Capture the cell that displays the provided text and extract its (X, Y) central coordinate. 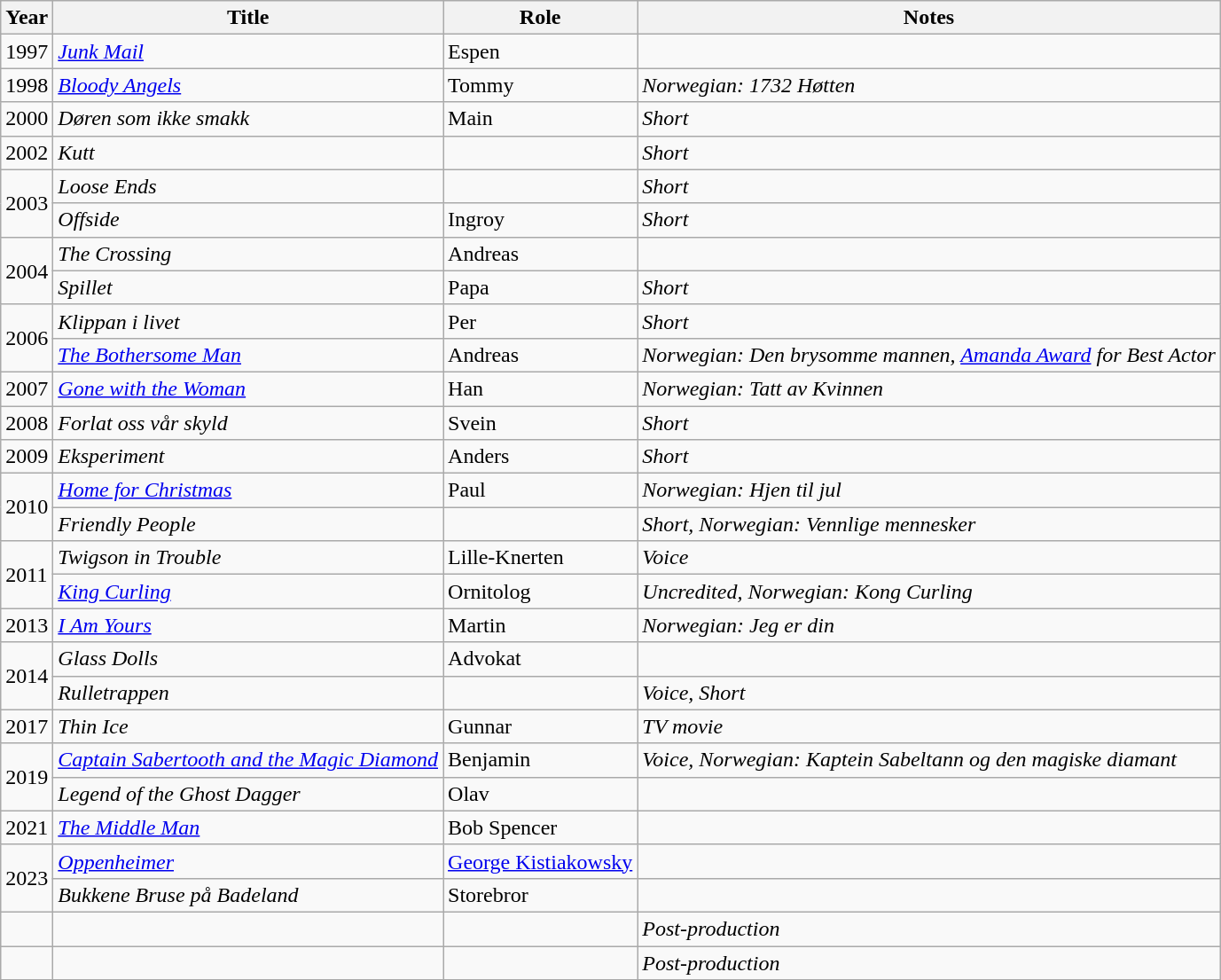
Oppenheimer (248, 861)
Klippan i livet (248, 321)
2013 (27, 625)
The Bothersome Man (248, 355)
2021 (27, 827)
Advokat (541, 659)
George Kistiakowsky (541, 861)
Voice (929, 558)
2000 (27, 119)
Short, Norwegian: Vennlige mennesker (929, 524)
Døren som ikke smakk (248, 119)
Paul (541, 490)
Kutt (248, 153)
Spillet (248, 287)
Glass Dolls (248, 659)
2010 (27, 507)
Rulletrappen (248, 693)
2003 (27, 203)
Junk Mail (248, 51)
Eksperiment (248, 457)
Year (27, 18)
Friendly People (248, 524)
2007 (27, 388)
Benjamin (541, 760)
Han (541, 388)
2008 (27, 423)
Ornitolog (541, 592)
2017 (27, 726)
Role (541, 18)
Uncredited, Norwegian: Kong Curling (929, 592)
Tommy (541, 85)
Legend of the Ghost Dagger (248, 794)
Title (248, 18)
Home for Christmas (248, 490)
2002 (27, 153)
Bukkene Bruse på Badeland (248, 895)
King Curling (248, 592)
Gunnar (541, 726)
2014 (27, 676)
Lille-Knerten (541, 558)
Voice, Norwegian: Kaptein Sabeltann og den magiske diamant (929, 760)
Svein (541, 423)
Thin Ice (248, 726)
Main (541, 119)
1997 (27, 51)
TV movie (929, 726)
Gone with the Woman (248, 388)
Twigson in Trouble (248, 558)
2011 (27, 575)
The Middle Man (248, 827)
2019 (27, 777)
Norwegian: 1732 Høtten (929, 85)
Bloody Angels (248, 85)
Papa (541, 287)
Offside (248, 220)
Anders (541, 457)
Norwegian: Tatt av Kvinnen (929, 388)
2009 (27, 457)
2004 (27, 270)
Norwegian: Jeg er din (929, 625)
Norwegian: Hjen til jul (929, 490)
Per (541, 321)
I Am Yours (248, 625)
Bob Spencer (541, 827)
2023 (27, 878)
2006 (27, 338)
Ingroy (541, 220)
Forlat oss vår skyld (248, 423)
Storebror (541, 895)
Voice, Short (929, 693)
Norwegian: Den brysomme mannen, Amanda Award for Best Actor (929, 355)
Loose Ends (248, 186)
Notes (929, 18)
Martin (541, 625)
The Crossing (248, 254)
Olav (541, 794)
Espen (541, 51)
1998 (27, 85)
Captain Sabertooth and the Magic Diamond (248, 760)
